Return the [X, Y] coordinate for the center point of the cell that contains the specified text.  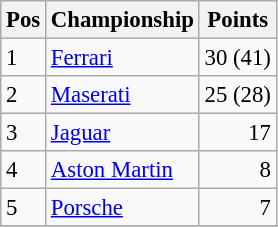
7 [238, 208]
Points [238, 20]
3 [24, 133]
Pos [24, 20]
17 [238, 133]
Ferrari [123, 58]
1 [24, 58]
Aston Martin [123, 170]
Jaguar [123, 133]
2 [24, 95]
Porsche [123, 208]
8 [238, 170]
25 (28) [238, 95]
Championship [123, 20]
30 (41) [238, 58]
Maserati [123, 95]
4 [24, 170]
5 [24, 208]
